For the text-containing cell, return its midpoint in [x, y] coordinate format. 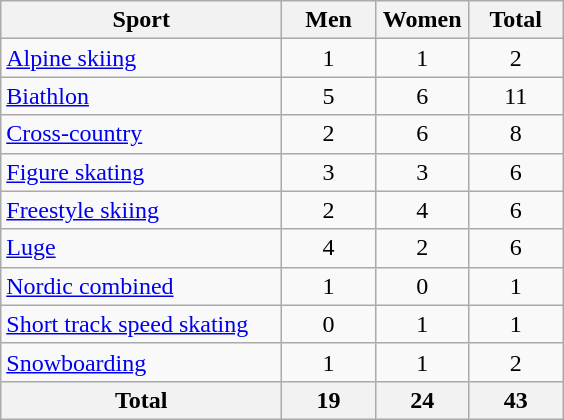
8 [516, 134]
Short track speed skating [142, 324]
Cross-country [142, 134]
Figure skating [142, 172]
Snowboarding [142, 362]
24 [422, 400]
11 [516, 96]
Alpine skiing [142, 58]
Men [329, 20]
5 [329, 96]
Sport [142, 20]
Biathlon [142, 96]
Women [422, 20]
Freestyle skiing [142, 210]
Luge [142, 248]
Nordic combined [142, 286]
19 [329, 400]
43 [516, 400]
